Find where the given text appears and provide that cell's center as (X, Y) coordinate. 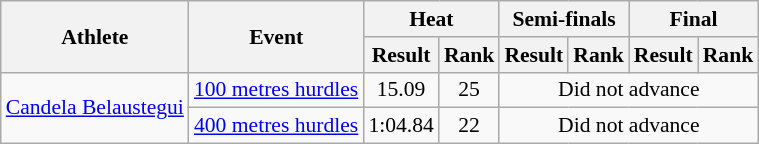
Final (694, 19)
1:04.84 (400, 126)
25 (470, 90)
Event (276, 36)
Semi-finals (564, 19)
15.09 (400, 90)
Candela Belaustegui (95, 108)
Athlete (95, 36)
100 metres hurdles (276, 90)
400 metres hurdles (276, 126)
22 (470, 126)
Heat (431, 19)
